Extract the (x, y) coordinate from the center of the cell holding the provided text.  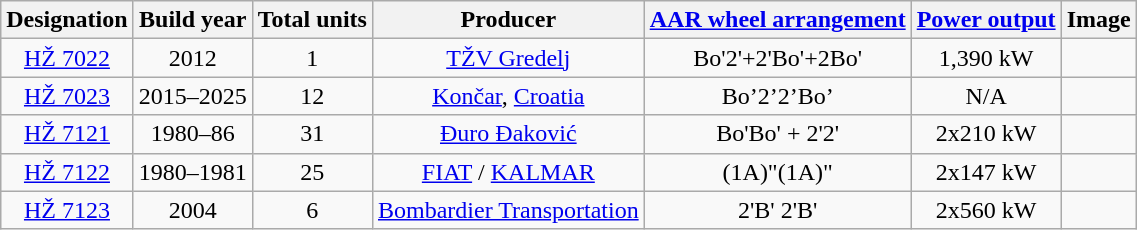
Producer (508, 20)
25 (312, 172)
Power output (986, 20)
AAR wheel arrangement (778, 20)
2'B' 2'B' (778, 210)
31 (312, 134)
1980–86 (192, 134)
12 (312, 96)
1980–1981 (192, 172)
Končar, Croatia (508, 96)
TŽV Gredelj (508, 58)
2015–2025 (192, 96)
Bo’2’2’Bo’ (778, 96)
HŽ 7121 (67, 134)
HŽ 7122 (67, 172)
2x147 kW (986, 172)
Designation (67, 20)
2012 (192, 58)
N/A (986, 96)
2x560 kW (986, 210)
Total units (312, 20)
Bo'Bo' + 2'2' (778, 134)
HŽ 7123 (67, 210)
Bo'2'+2'Bo'+2Bo' (778, 58)
1,390 kW (986, 58)
2004 (192, 210)
Build year (192, 20)
(1A)"(1A)" (778, 172)
FIAT / KALMAR (508, 172)
Đuro Đaković (508, 134)
HŽ 7022 (67, 58)
2x210 kW (986, 134)
6 (312, 210)
Image (1098, 20)
1 (312, 58)
Bombardier Transportation (508, 210)
HŽ 7023 (67, 96)
